Search for the cell housing the specified text and yield its (x, y) center coordinate. 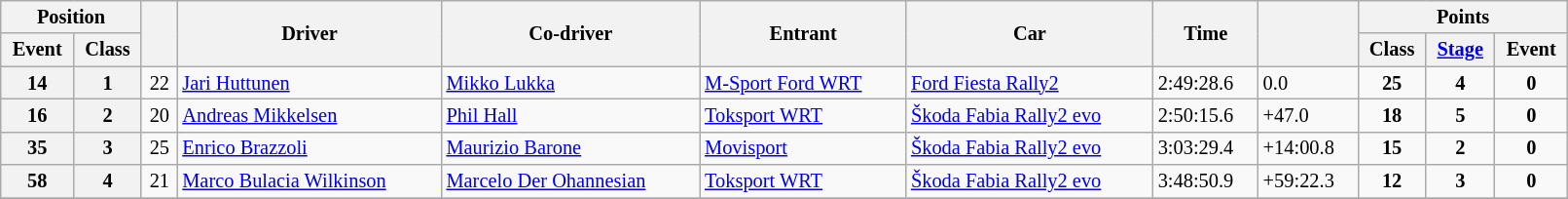
15 (1392, 148)
35 (37, 148)
Stage (1460, 50)
Marcelo Der Ohannesian (571, 181)
Maurizio Barone (571, 148)
Position (71, 17)
Enrico Brazzoli (310, 148)
14 (37, 83)
5 (1460, 115)
Co-driver (571, 33)
Car (1030, 33)
3:48:50.9 (1206, 181)
21 (160, 181)
1 (107, 83)
Time (1206, 33)
2:49:28.6 (1206, 83)
12 (1392, 181)
Mikko Lukka (571, 83)
22 (160, 83)
Jari Huttunen (310, 83)
+47.0 (1308, 115)
M-Sport Ford WRT (803, 83)
+59:22.3 (1308, 181)
2:50:15.6 (1206, 115)
Movisport (803, 148)
+14:00.8 (1308, 148)
16 (37, 115)
Phil Hall (571, 115)
Ford Fiesta Rally2 (1030, 83)
Andreas Mikkelsen (310, 115)
Points (1462, 17)
Marco Bulacia Wilkinson (310, 181)
58 (37, 181)
0.0 (1308, 83)
18 (1392, 115)
20 (160, 115)
3:03:29.4 (1206, 148)
Driver (310, 33)
Entrant (803, 33)
